Extract the [x, y] coordinate from the center of the cell holding the provided text.  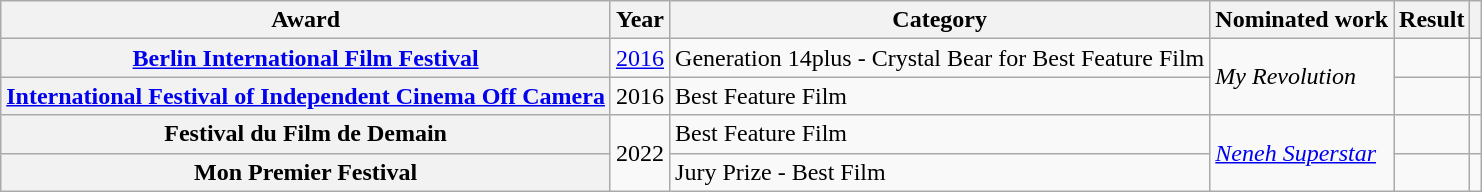
Year [640, 20]
Berlin International Film Festival [306, 58]
Mon Premier Festival [306, 172]
Generation 14plus - Crystal Bear for Best Feature Film [940, 58]
Award [306, 20]
Festival du Film de Demain [306, 134]
My Revolution [1302, 77]
2022 [640, 153]
Category [940, 20]
Jury Prize - Best Film [940, 172]
Neneh Superstar [1302, 153]
Nominated work [1302, 20]
International Festival of Independent Cinema Off Camera [306, 96]
Result [1432, 20]
